Locate the cell with the specified text and output its [X, Y] center coordinate. 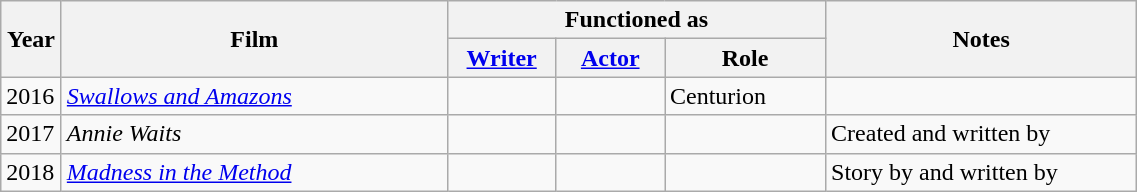
Year [32, 39]
Film [254, 39]
Madness in the Method [254, 172]
Functioned as [636, 20]
Annie Waits [254, 134]
2018 [32, 172]
Story by and written by [982, 172]
Actor [610, 58]
Swallows and Amazons [254, 96]
Role [744, 58]
Centurion [744, 96]
Created and written by [982, 134]
2016 [32, 96]
Notes [982, 39]
2017 [32, 134]
Writer [502, 58]
